Scan for the cell matching the given text and deliver its [X, Y] coordinate at center. 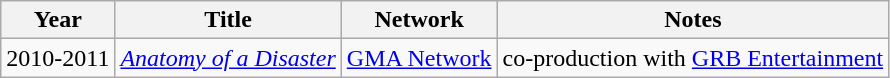
GMA Network [419, 58]
Network [419, 20]
co-production with GRB Entertainment [693, 58]
2010-2011 [58, 58]
Anatomy of a Disaster [228, 58]
Title [228, 20]
Notes [693, 20]
Year [58, 20]
